Capture the cell that displays the provided text and extract its (x, y) central coordinate. 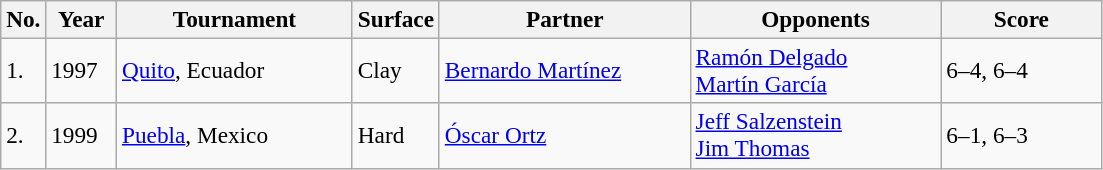
Opponents (816, 19)
Bernardo Martínez (564, 70)
6–1, 6–3 (1022, 136)
Clay (396, 70)
Partner (564, 19)
Puebla, Mexico (235, 136)
Score (1022, 19)
Jeff Salzenstein Jim Thomas (816, 136)
Quito, Ecuador (235, 70)
2. (24, 136)
No. (24, 19)
Tournament (235, 19)
6–4, 6–4 (1022, 70)
1997 (82, 70)
Óscar Ortz (564, 136)
1. (24, 70)
Surface (396, 19)
Ramón Delgado Martín García (816, 70)
1999 (82, 136)
Year (82, 19)
Hard (396, 136)
